Return the (x, y) coordinate for the center point of the cell that contains the specified text.  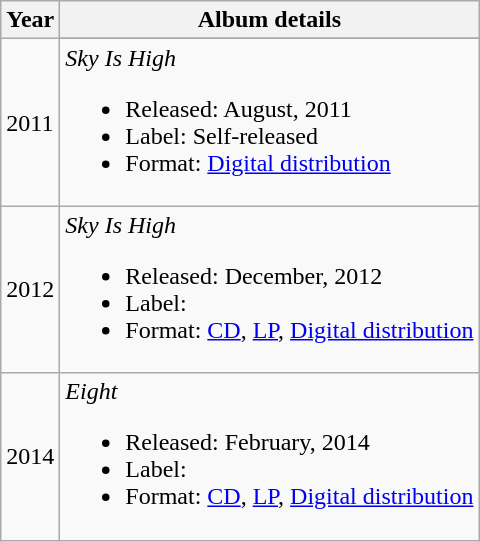
EightReleased: February, 2014Label: Format: CD, LP, Digital distribution (270, 456)
2012 (30, 290)
Year (30, 20)
Sky Is HighReleased: August, 2011Label: Self-releasedFormat: Digital distribution (270, 122)
Album details (270, 20)
2011 (30, 122)
Sky Is HighReleased: December, 2012Label: Format: CD, LP, Digital distribution (270, 290)
2014 (30, 456)
